Return the [X, Y] coordinate for the center point of the cell that contains the specified text.  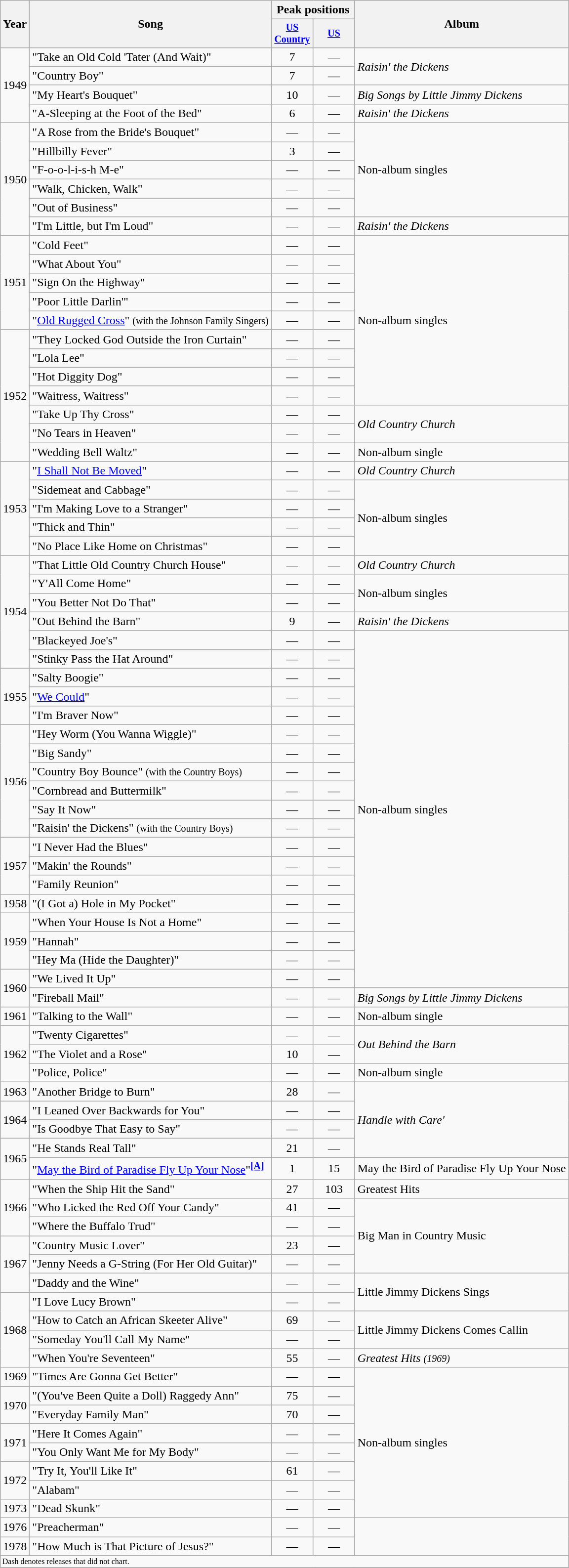
"I'm Little, but I'm Loud" [150, 226]
"Blackeyed Joe's" [150, 640]
"Old Rugged Cross" (with the Johnson Family Singers) [150, 320]
Album [461, 24]
1961 [15, 1016]
1 [292, 1168]
"Where the Buffalo Trud" [150, 1227]
41 [292, 1208]
"We Lived It Up" [150, 978]
"Lola Lee" [150, 358]
70 [292, 1414]
"I'm Making Love to a Stranger" [150, 509]
6 [292, 113]
"I Love Lucy Brown" [150, 1302]
9 [292, 621]
1955 [15, 696]
"Thick and Thin" [150, 527]
"Who Licked the Red Off Your Candy" [150, 1208]
"You Better Not Do That" [150, 602]
"Salty Boogie" [150, 678]
"Police, Police" [150, 1073]
"Take Up Thy Cross" [150, 414]
Peak positions [313, 10]
27 [292, 1189]
"Alabam" [150, 1490]
Greatest Hits (1969) [461, 1358]
Song [150, 24]
US [334, 34]
1960 [15, 988]
"I Leaned Over Backwards for You" [150, 1110]
1978 [15, 1546]
"A-Sleeping at the Foot of the Bed" [150, 113]
"Poor Little Darlin'" [150, 301]
"The Violet and a Rose" [150, 1054]
1950 [15, 179]
"You Only Want Me for My Body" [150, 1452]
"Y'All Come Home" [150, 584]
"(You've Been Quite a Doll) Raggedy Ann" [150, 1396]
Greatest Hits [461, 1189]
"That Little Old Country Church House" [150, 565]
1957 [15, 866]
1951 [15, 283]
"Take an Old Cold 'Tater (And Wait)" [150, 57]
"When You're Seventeen" [150, 1358]
"When the Ship Hit the Sand" [150, 1189]
"Sign On the Highway" [150, 283]
"Hey Ma (Hide the Daughter)" [150, 960]
"(I Got a) Hole in My Pocket" [150, 903]
"Walk, Chicken, Walk" [150, 189]
"Try It, You'll Like It" [150, 1471]
"Country Music Lover" [150, 1245]
"No Tears in Heaven" [150, 433]
"Makin' the Rounds" [150, 866]
75 [292, 1396]
"Times Are Gonna Get Better" [150, 1377]
1973 [15, 1509]
"Cornbread and Buttermilk" [150, 791]
"We Could" [150, 696]
1976 [15, 1527]
28 [292, 1092]
May the Bird of Paradise Fly Up Your Nose [461, 1168]
69 [292, 1320]
"What About You" [150, 264]
1952 [15, 395]
15 [334, 1168]
"Stinky Pass the Hat Around" [150, 659]
"Wedding Bell Waltz" [150, 452]
"Twenty Cigarettes" [150, 1035]
"Talking to the Wall" [150, 1016]
"May the Bird of Paradise Fly Up Your Nose"[A] [150, 1168]
"Sidemeat and Cabbage" [150, 490]
"He Stands Real Tall" [150, 1148]
"Cold Feet" [150, 245]
"A Rose from the Bride's Bouquet" [150, 132]
"Fireball Mail" [150, 997]
"Family Reunion" [150, 885]
3 [292, 151]
"Dead Skunk" [150, 1509]
Out Behind the Barn [461, 1045]
1968 [15, 1330]
"Raisin' the Dickens" (with the Country Boys) [150, 828]
"Out Behind the Barn" [150, 621]
"Country Boy" [150, 76]
21 [292, 1148]
"I Never Had the Blues" [150, 847]
1963 [15, 1092]
Year [15, 24]
1966 [15, 1208]
"Country Boy Bounce" (with the Country Boys) [150, 772]
1949 [15, 85]
"Here It Comes Again" [150, 1433]
"Hillbilly Fever" [150, 151]
1954 [15, 612]
"F-o-o-l-i-s-h M-e" [150, 170]
103 [334, 1189]
US Country [292, 34]
"Hey Worm (You Wanna Wiggle)" [150, 734]
"Is Goodbye That Easy to Say" [150, 1129]
1969 [15, 1377]
1967 [15, 1264]
"They Locked God Outside the Iron Curtain" [150, 339]
"Hot Diggity Dog" [150, 377]
Little Jimmy Dickens Comes Callin [461, 1330]
Dash denotes releases that did not chart. [284, 1562]
"Someday You'll Call My Name" [150, 1339]
1958 [15, 903]
"Daddy and the Wine" [150, 1283]
Handle with Care' [461, 1120]
"How to Catch an African Skeeter Alive" [150, 1320]
1959 [15, 941]
"Out of Business" [150, 208]
55 [292, 1358]
1971 [15, 1442]
1956 [15, 781]
"Preacherman" [150, 1527]
"Say It Now" [150, 809]
1965 [15, 1159]
Big Man in Country Music [461, 1236]
1972 [15, 1480]
"Waitress, Waitress" [150, 395]
1964 [15, 1120]
1962 [15, 1054]
1970 [15, 1405]
"Jenny Needs a G-String (For Her Old Guitar)" [150, 1264]
1953 [15, 509]
"Hannah" [150, 941]
23 [292, 1245]
"My Heart's Bouquet" [150, 94]
"I'm Braver Now" [150, 715]
"I Shall Not Be Moved" [150, 471]
Little Jimmy Dickens Sings [461, 1292]
"How Much is That Picture of Jesus?" [150, 1546]
"Another Bridge to Burn" [150, 1092]
"When Your House Is Not a Home" [150, 922]
"Big Sandy" [150, 753]
61 [292, 1471]
"No Place Like Home on Christmas" [150, 546]
"Everyday Family Man" [150, 1414]
